Pinpoint the cell where the given text exists, returning its [x, y] midpoint coordinate. 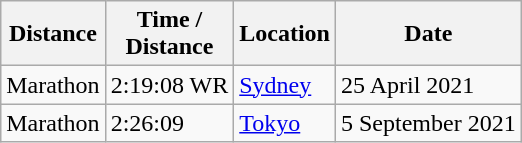
25 April 2021 [428, 85]
Date [428, 34]
Location [285, 34]
5 September 2021 [428, 123]
Distance [53, 34]
Tokyo [285, 123]
Sydney [285, 85]
2:26:09 [170, 123]
Time / Distance [170, 34]
2:19:08 WR [170, 85]
